Return the [X, Y] coordinate for the center point of the cell that contains the specified text.  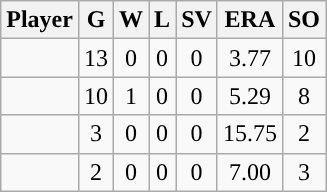
Player [40, 20]
SO [304, 20]
ERA [250, 20]
1 [132, 96]
13 [96, 58]
5.29 [250, 96]
3.77 [250, 58]
L [162, 20]
15.75 [250, 134]
G [96, 20]
SV [197, 20]
7.00 [250, 172]
W [132, 20]
8 [304, 96]
